For the text-containing cell, return its midpoint in [X, Y] coordinate format. 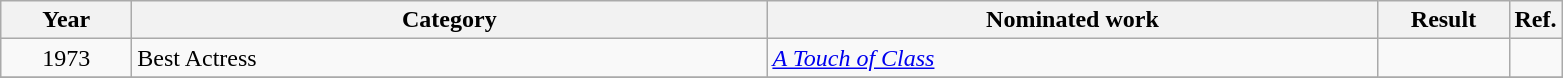
Category [450, 20]
1973 [66, 58]
Year [66, 20]
Nominated work [1072, 20]
Result [1444, 20]
A Touch of Class [1072, 58]
Ref. [1536, 20]
Best Actress [450, 58]
